Output the (x, y) coordinate of the center of the cell containing the given text.  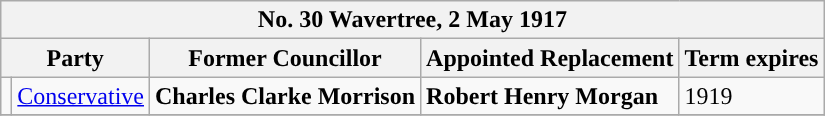
Conservative (81, 96)
Charles Clarke Morrison (286, 96)
Party (76, 58)
Former Councillor (286, 58)
No. 30 Wavertree, 2 May 1917 (412, 20)
Appointed Replacement (550, 58)
Term expires (752, 58)
1919 (752, 96)
Robert Henry Morgan (550, 96)
